Return [X, Y] of the center of cell containing provided text 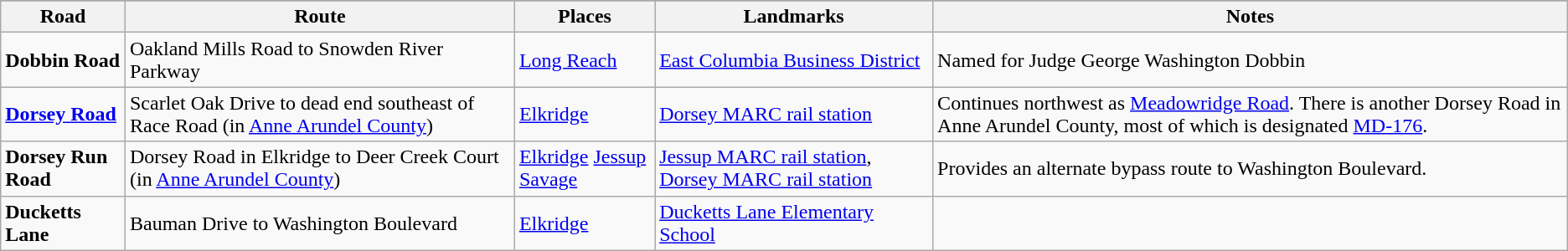
Dorsey Run Road [64, 169]
Bauman Drive to Washington Boulevard [320, 223]
Dorsey MARC rail station [794, 114]
Jessup MARC rail station, Dorsey MARC rail station [794, 169]
Ducketts Lane Elementary School [794, 223]
Road [64, 17]
Oakland Mills Road to Snowden River Parkway [320, 60]
Long Reach [585, 60]
Landmarks [794, 17]
Notes [1251, 17]
Places [585, 17]
East Columbia Business District [794, 60]
Continues northwest as Meadowridge Road. There is another Dorsey Road in Anne Arundel County, most of which is designated MD-176. [1251, 114]
Dorsey Road [64, 114]
Elkridge Jessup Savage [585, 169]
Dobbin Road [64, 60]
Scarlet Oak Drive to dead end southeast of Race Road (in Anne Arundel County) [320, 114]
Dorsey Road in Elkridge to Deer Creek Court (in Anne Arundel County) [320, 169]
Named for Judge George Washington Dobbin [1251, 60]
Ducketts Lane [64, 223]
Provides an alternate bypass route to Washington Boulevard. [1251, 169]
Route [320, 17]
